Pinpoint the cell where the given text exists, returning its (x, y) midpoint coordinate. 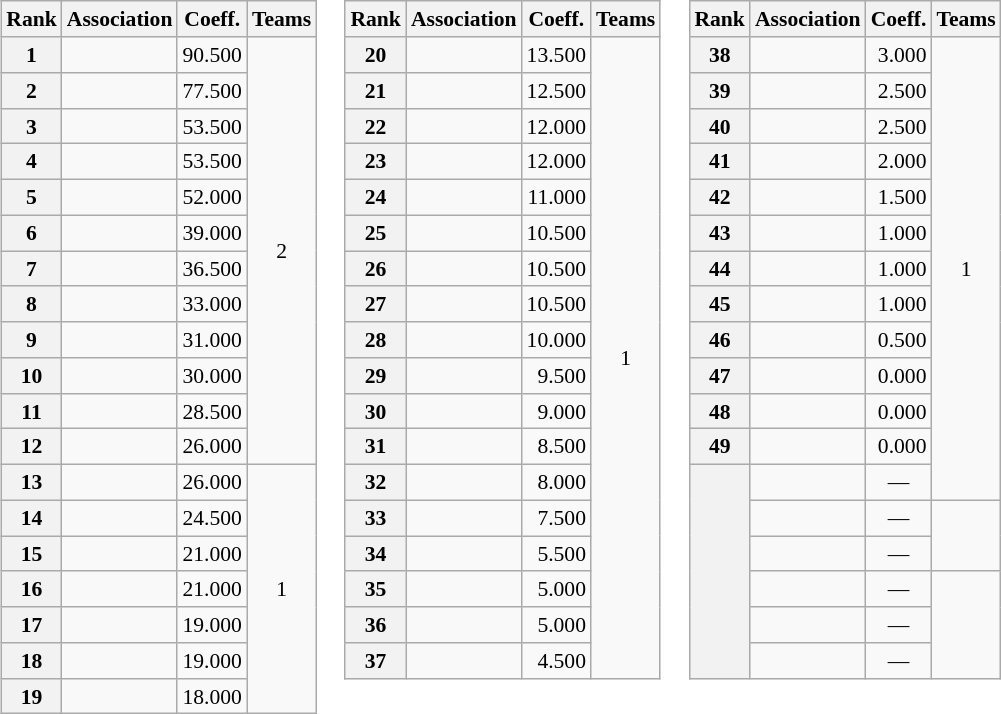
90.500 (212, 55)
33 (376, 518)
46 (720, 340)
31.000 (212, 340)
9.500 (556, 376)
77.500 (212, 91)
24.500 (212, 518)
20 (376, 55)
5 (32, 197)
13 (32, 482)
2.000 (899, 162)
36.500 (212, 269)
28.500 (212, 411)
23 (376, 162)
11.000 (556, 197)
30 (376, 411)
12.500 (556, 91)
7 (32, 269)
36 (376, 625)
8.000 (556, 482)
9 (32, 340)
39.000 (212, 233)
10 (32, 376)
4.500 (556, 661)
8.500 (556, 447)
3 (32, 126)
18.000 (212, 696)
37 (376, 661)
10.000 (556, 340)
49 (720, 447)
38 (720, 55)
48 (720, 411)
13.500 (556, 55)
12 (32, 447)
3.000 (899, 55)
43 (720, 233)
27 (376, 304)
11 (32, 411)
30.000 (212, 376)
44 (720, 269)
40 (720, 126)
16 (32, 589)
47 (720, 376)
15 (32, 554)
4 (32, 162)
8 (32, 304)
14 (32, 518)
24 (376, 197)
39 (720, 91)
33.000 (212, 304)
31 (376, 447)
26 (376, 269)
21 (376, 91)
35 (376, 589)
22 (376, 126)
45 (720, 304)
1.500 (899, 197)
29 (376, 376)
9.000 (556, 411)
52.000 (212, 197)
32 (376, 482)
25 (376, 233)
18 (32, 661)
6 (32, 233)
17 (32, 625)
28 (376, 340)
42 (720, 197)
19 (32, 696)
7.500 (556, 518)
34 (376, 554)
5.500 (556, 554)
41 (720, 162)
0.500 (899, 340)
